From the cell containing the given text, extract its center point as (X, Y) coordinate. 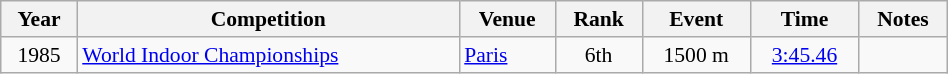
Year (39, 19)
Time (804, 19)
Competition (268, 19)
1500 m (696, 55)
6th (598, 55)
3:45.46 (804, 55)
Paris (507, 55)
Rank (598, 19)
Venue (507, 19)
1985 (39, 55)
World Indoor Championships (268, 55)
Event (696, 19)
Notes (904, 19)
